Detect which cell encompasses the target text, then output its (x, y) center coordinate. 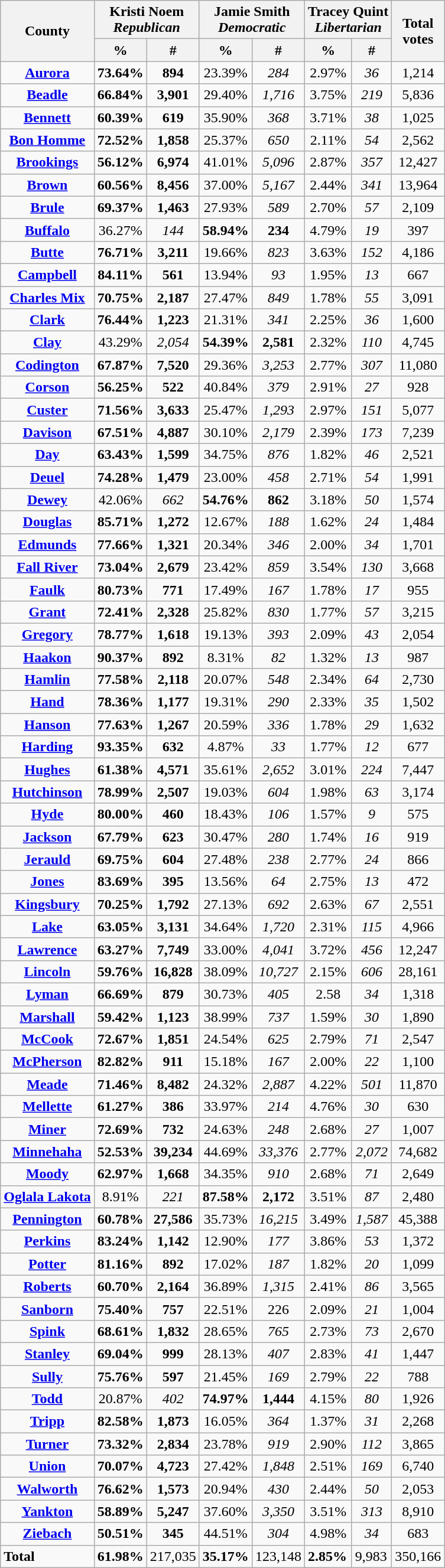
80 (371, 1399)
151 (371, 410)
Lincoln (47, 972)
955 (418, 589)
1.98% (328, 792)
21 (371, 1309)
6,740 (418, 1466)
3.63% (328, 252)
77.66% (121, 545)
3,091 (418, 297)
37.60% (226, 1511)
3,668 (418, 567)
67.79% (121, 837)
Sully (47, 1377)
Walworth (47, 1489)
460 (173, 814)
12.90% (226, 1241)
27.42% (226, 1466)
7,447 (418, 770)
Day (47, 455)
1,214 (418, 73)
38 (371, 118)
110 (371, 343)
16,828 (173, 972)
3,350 (278, 1511)
70.07% (121, 1466)
304 (278, 1534)
1,318 (418, 994)
849 (278, 297)
2.85% (328, 1556)
24.54% (226, 1039)
1,632 (418, 725)
2,521 (418, 455)
771 (173, 589)
1,848 (278, 1466)
2,649 (418, 1174)
522 (173, 387)
19.03% (226, 792)
4.15% (328, 1399)
Codington (47, 365)
765 (278, 1331)
Faulk (47, 589)
1,123 (173, 1016)
2,507 (173, 792)
4.76% (328, 1107)
Turner (47, 1444)
59.42% (121, 1016)
Tracey QuintLibertarian (347, 20)
8,910 (418, 1511)
2.39% (328, 432)
152 (371, 252)
2,328 (173, 612)
Stanley (47, 1354)
5,096 (278, 162)
16 (371, 837)
1,716 (278, 95)
71.46% (121, 1084)
2,053 (418, 1489)
2.73% (328, 1331)
911 (173, 1062)
Hanson (47, 725)
3,565 (418, 1286)
86 (371, 1286)
28,161 (418, 972)
1,025 (418, 118)
54.39% (226, 343)
Union (47, 1466)
25.82% (226, 612)
Kristi NoemRepublican (147, 20)
13.94% (226, 275)
501 (371, 1084)
20 (371, 1264)
Minnehaha (47, 1152)
2,887 (278, 1084)
350,166 (418, 1556)
Total (47, 1556)
24.32% (226, 1084)
2,581 (278, 343)
66.69% (121, 994)
34.75% (226, 455)
662 (173, 500)
458 (278, 477)
2,480 (418, 1197)
1,873 (173, 1422)
248 (278, 1129)
1,832 (173, 1331)
27.47% (226, 297)
7,749 (173, 949)
Clay (47, 343)
Aurora (47, 73)
7,239 (418, 432)
93.35% (121, 747)
54.76% (226, 500)
313 (371, 1511)
2.63% (328, 904)
397 (418, 230)
1,444 (278, 1399)
Marshall (47, 1016)
Haakon (47, 657)
20.94% (226, 1489)
2,118 (173, 680)
9 (371, 814)
336 (278, 725)
35.17% (226, 1556)
3,215 (418, 612)
90.37% (121, 657)
1,851 (173, 1039)
1,004 (418, 1309)
1,142 (173, 1241)
76.44% (121, 320)
63 (371, 792)
217,035 (173, 1556)
73.64% (121, 73)
1,447 (418, 1354)
346 (278, 545)
33.00% (226, 949)
2,072 (371, 1152)
Clark (47, 320)
144 (173, 230)
8,482 (173, 1084)
1,792 (173, 904)
987 (418, 657)
44.69% (226, 1152)
1,926 (418, 1399)
24.63% (226, 1129)
33,376 (278, 1152)
Hamlin (47, 680)
87 (371, 1197)
18.43% (226, 814)
1,573 (173, 1489)
83.24% (121, 1241)
1,099 (418, 1264)
35.61% (226, 770)
1,100 (418, 1062)
999 (173, 1354)
692 (278, 904)
830 (278, 612)
650 (278, 140)
27,586 (173, 1219)
4,966 (418, 927)
29.36% (226, 365)
1,007 (418, 1129)
2.33% (328, 702)
2,730 (418, 680)
2.31% (328, 927)
Grant (47, 612)
407 (278, 1354)
632 (173, 747)
Meade (47, 1084)
19.31% (226, 702)
80.73% (121, 589)
17 (371, 589)
60.39% (121, 118)
25.47% (226, 410)
12 (371, 747)
Douglas (47, 522)
12.67% (226, 522)
3.54% (328, 567)
238 (278, 859)
5,247 (173, 1511)
234 (278, 230)
115 (371, 927)
8,456 (173, 185)
2,268 (418, 1422)
72.52% (121, 140)
2.91% (328, 387)
2,109 (418, 207)
Buffalo (47, 230)
58.89% (121, 1511)
1,858 (173, 140)
29.40% (226, 95)
1,267 (173, 725)
3.71% (328, 118)
43 (371, 634)
130 (371, 567)
456 (371, 949)
29 (371, 725)
1,587 (371, 1219)
2.51% (328, 1466)
307 (371, 365)
87.58% (226, 1197)
77.58% (121, 680)
McCook (47, 1039)
61.38% (121, 770)
1.59% (328, 1016)
78.36% (121, 702)
2.75% (328, 882)
55 (371, 297)
27.48% (226, 859)
73.32% (121, 1444)
33.97% (226, 1107)
Yankton (47, 1511)
Potter (47, 1264)
Miner (47, 1129)
72.41% (121, 612)
56.12% (121, 162)
2,547 (418, 1039)
73.04% (121, 567)
123,148 (278, 1556)
Lyman (47, 994)
19 (371, 230)
Perkins (47, 1241)
3,211 (173, 252)
4,887 (173, 432)
31 (371, 1422)
1,991 (418, 477)
2,679 (173, 567)
561 (173, 275)
379 (278, 387)
3,174 (418, 792)
17.02% (226, 1264)
63.43% (121, 455)
2.70% (328, 207)
2.58 (328, 994)
Brule (47, 207)
Brown (47, 185)
41.01% (226, 162)
Spink (47, 1331)
3.75% (328, 95)
2,551 (418, 904)
2,172 (278, 1197)
40.84% (226, 387)
27.13% (226, 904)
2,562 (418, 140)
33 (278, 747)
23.00% (226, 477)
737 (278, 1016)
17.49% (226, 589)
1.37% (328, 1422)
37.00% (226, 185)
16,215 (278, 1219)
8.31% (226, 657)
Pennington (47, 1219)
1,463 (173, 207)
368 (278, 118)
2.25% (328, 320)
Lake (47, 927)
77.63% (121, 725)
Davison (47, 432)
393 (278, 634)
74,682 (418, 1152)
630 (418, 1107)
2,164 (173, 1286)
93 (278, 275)
75.40% (121, 1309)
623 (173, 837)
Jackson (47, 837)
71.56% (121, 410)
2.11% (328, 140)
Ziebach (47, 1534)
81.16% (121, 1264)
20.87% (121, 1399)
1,668 (173, 1174)
78.77% (121, 634)
472 (418, 882)
23.42% (226, 567)
Hand (47, 702)
4.87% (226, 747)
12,247 (418, 949)
1,618 (173, 634)
Bon Homme (47, 140)
395 (173, 882)
732 (173, 1129)
59.76% (121, 972)
3.72% (328, 949)
72.67% (121, 1039)
386 (173, 1107)
21.31% (226, 320)
1,701 (418, 545)
1.95% (328, 275)
County (47, 31)
52.53% (121, 1152)
187 (278, 1264)
42.06% (121, 500)
1,293 (278, 410)
69.37% (121, 207)
1,890 (418, 1016)
20.59% (226, 725)
Custer (47, 410)
597 (173, 1377)
Jones (47, 882)
219 (371, 95)
357 (371, 162)
866 (418, 859)
62.97% (121, 1174)
39,234 (173, 1152)
70.25% (121, 904)
345 (173, 1534)
589 (278, 207)
290 (278, 702)
22.51% (226, 1309)
67.87% (121, 365)
224 (371, 770)
859 (278, 567)
548 (278, 680)
1,600 (418, 320)
Beadle (47, 95)
Roberts (47, 1286)
82.58% (121, 1422)
364 (278, 1422)
78.99% (121, 792)
3,865 (418, 1444)
30.10% (226, 432)
75.76% (121, 1377)
83.69% (121, 882)
4,041 (278, 949)
60.70% (121, 1286)
25.37% (226, 140)
4.79% (328, 230)
85.71% (121, 522)
12,427 (418, 162)
19.66% (226, 252)
188 (278, 522)
Mellette (47, 1107)
3,131 (173, 927)
910 (278, 1174)
894 (173, 73)
28.13% (226, 1354)
405 (278, 994)
1.32% (328, 657)
5,077 (418, 410)
69.04% (121, 1354)
1,272 (173, 522)
1,720 (278, 927)
41 (371, 1354)
1,599 (173, 455)
Lawrence (47, 949)
3,633 (173, 410)
106 (278, 814)
2,179 (278, 432)
20.07% (226, 680)
76.62% (121, 1489)
823 (278, 252)
Dewey (47, 500)
3.86% (328, 1241)
1,479 (173, 477)
Bennett (47, 118)
1.62% (328, 522)
173 (371, 432)
82 (278, 657)
4.22% (328, 1084)
Totalvotes (418, 31)
1.57% (328, 814)
177 (278, 1241)
Corson (47, 387)
13,964 (418, 185)
35.73% (226, 1219)
3.49% (328, 1219)
38.99% (226, 1016)
879 (173, 994)
30.73% (226, 994)
4.98% (328, 1534)
36.89% (226, 1286)
683 (418, 1534)
788 (418, 1377)
Charles Mix (47, 297)
3,253 (278, 365)
Oglala Lakota (47, 1197)
46 (371, 455)
6,974 (173, 162)
Brookings (47, 162)
619 (173, 118)
68.61% (121, 1331)
2.15% (328, 972)
Moody (47, 1174)
Hutchinson (47, 792)
Sanborn (47, 1309)
2,187 (173, 297)
112 (371, 1444)
677 (418, 747)
Fall River (47, 567)
1,223 (173, 320)
44.51% (226, 1534)
3.18% (328, 500)
2.83% (328, 1354)
13.56% (226, 882)
221 (173, 1197)
60.78% (121, 1219)
9,983 (371, 1556)
430 (278, 1489)
Hughes (47, 770)
69.75% (121, 859)
Todd (47, 1399)
280 (278, 837)
23.39% (226, 73)
Jamie SmithDemocratic (252, 20)
2.71% (328, 477)
38.09% (226, 972)
67 (371, 904)
Jerauld (47, 859)
214 (278, 1107)
50.51% (121, 1534)
2,652 (278, 770)
4,571 (173, 770)
Kingsbury (47, 904)
4,745 (418, 343)
73 (371, 1331)
7,520 (173, 365)
5,836 (418, 95)
53 (371, 1241)
34.35% (226, 1174)
11,080 (418, 365)
72.69% (121, 1129)
36.27% (121, 230)
2.90% (328, 1444)
45,388 (418, 1219)
67.51% (121, 432)
66.84% (121, 95)
Gregory (47, 634)
3,901 (173, 95)
Hyde (47, 814)
16.05% (226, 1422)
2,670 (418, 1331)
61.98% (121, 1556)
10,727 (278, 972)
82.82% (121, 1062)
23.78% (226, 1444)
1,321 (173, 545)
Campbell (47, 275)
226 (278, 1309)
34.64% (226, 927)
4,723 (173, 1466)
1,502 (418, 702)
575 (418, 814)
3.01% (328, 770)
1.74% (328, 837)
667 (418, 275)
928 (418, 387)
Butte (47, 252)
2.34% (328, 680)
35 (371, 702)
757 (173, 1309)
402 (173, 1399)
Harding (47, 747)
11,870 (418, 1084)
63.27% (121, 949)
15.18% (226, 1062)
Edmunds (47, 545)
862 (278, 500)
21.45% (226, 1377)
606 (371, 972)
McPherson (47, 1062)
70.75% (121, 297)
61.27% (121, 1107)
58.94% (226, 230)
1,177 (173, 702)
74.28% (121, 477)
76.71% (121, 252)
8.91% (121, 1197)
60.56% (121, 185)
84.11% (121, 275)
625 (278, 1039)
284 (278, 73)
74.97% (226, 1399)
63.05% (121, 927)
Deuel (47, 477)
20.34% (226, 545)
Tripp (47, 1422)
27.93% (226, 207)
1,372 (418, 1241)
43.29% (121, 343)
35.90% (226, 118)
28.65% (226, 1331)
876 (278, 455)
30.47% (226, 837)
56.25% (121, 387)
1,315 (278, 1286)
2,834 (173, 1444)
4,186 (418, 252)
5,167 (278, 185)
1,484 (418, 522)
2.41% (328, 1286)
2.87% (328, 162)
2.32% (328, 343)
1,574 (418, 500)
80.00% (121, 814)
19.13% (226, 634)
